Search for the cell housing the specified text and yield its (X, Y) center coordinate. 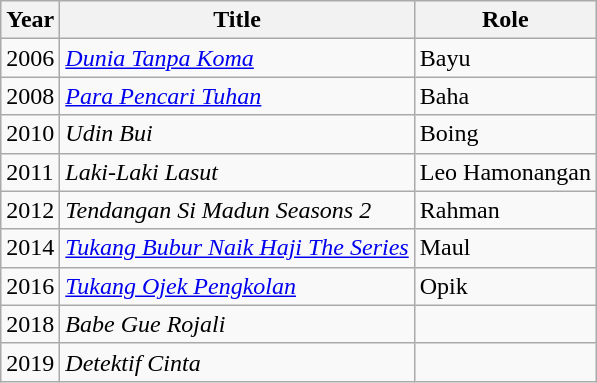
Maul (505, 248)
2019 (30, 362)
2006 (30, 58)
Laki-Laki Lasut (237, 172)
Rahman (505, 210)
Leo Hamonangan (505, 172)
Tendangan Si Madun Seasons 2 (237, 210)
2014 (30, 248)
Title (237, 20)
Para Pencari Tuhan (237, 96)
Udin Bui (237, 134)
Opik (505, 286)
Baha (505, 96)
2012 (30, 210)
Role (505, 20)
2011 (30, 172)
Detektif Cinta (237, 362)
Boing (505, 134)
Babe Gue Rojali (237, 324)
2016 (30, 286)
Year (30, 20)
2010 (30, 134)
Bayu (505, 58)
Dunia Tanpa Koma (237, 58)
Tukang Bubur Naik Haji The Series (237, 248)
Tukang Ojek Pengkolan (237, 286)
2008 (30, 96)
2018 (30, 324)
